Pinpoint the cell where the given text exists, returning its [x, y] midpoint coordinate. 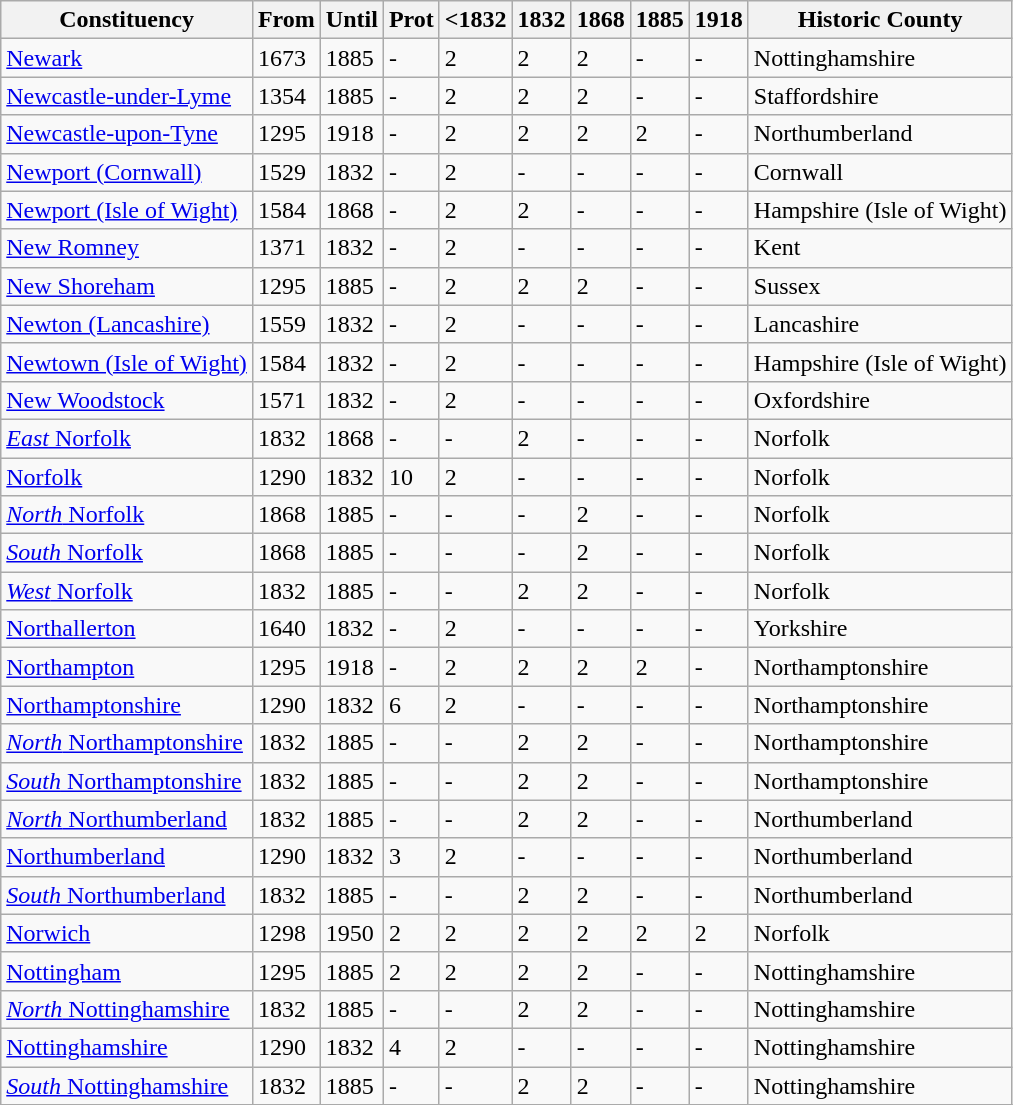
1571 [286, 400]
South Northamptonshire [127, 781]
North Northumberland [127, 819]
New Shoreham [127, 286]
Newtown (Isle of Wight) [127, 362]
1529 [286, 172]
Newton (Lancashire) [127, 324]
Prot [411, 20]
Historic County [880, 20]
1371 [286, 248]
Constituency [127, 20]
West Norfolk [127, 591]
1298 [286, 933]
1354 [286, 96]
Newport (Cornwall) [127, 172]
4 [411, 1047]
North Northamptonshire [127, 743]
North Nottinghamshire [127, 1009]
Newcastle-under-Lyme [127, 96]
1559 [286, 324]
Yorkshire [880, 629]
Newark [127, 58]
6 [411, 705]
Northampton [127, 667]
Newport (Isle of Wight) [127, 210]
10 [411, 477]
North Norfolk [127, 515]
New Woodstock [127, 400]
South Northumberland [127, 895]
1673 [286, 58]
Northallerton [127, 629]
South Nottinghamshire [127, 1085]
Nottingham [127, 971]
Kent [880, 248]
East Norfolk [127, 438]
3 [411, 857]
New Romney [127, 248]
Lancashire [880, 324]
1640 [286, 629]
Until [352, 20]
South Norfolk [127, 553]
1950 [352, 933]
Cornwall [880, 172]
From [286, 20]
Staffordshire [880, 96]
Newcastle-upon-Tyne [127, 134]
Sussex [880, 286]
<1832 [476, 20]
Oxfordshire [880, 400]
Norwich [127, 933]
